Return (x, y) of the center of cell containing provided text 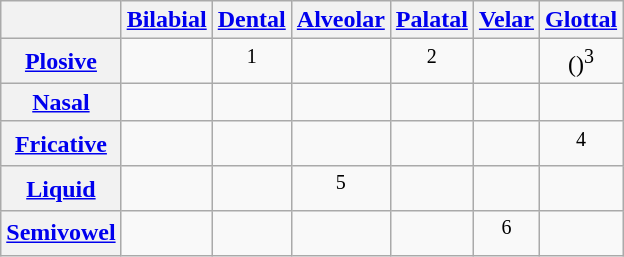
Glottal (582, 20)
1 (252, 62)
Nasal (61, 102)
6 (506, 234)
Palatal (432, 20)
Liquid (61, 188)
5 (340, 188)
Dental (252, 20)
()3 (582, 62)
Fricative (61, 144)
Semivowel (61, 234)
Bilabial (166, 20)
2 (432, 62)
Alveolar (340, 20)
4 (582, 144)
Plosive (61, 62)
Velar (506, 20)
